Scan for the cell matching the given text and deliver its [x, y] coordinate at center. 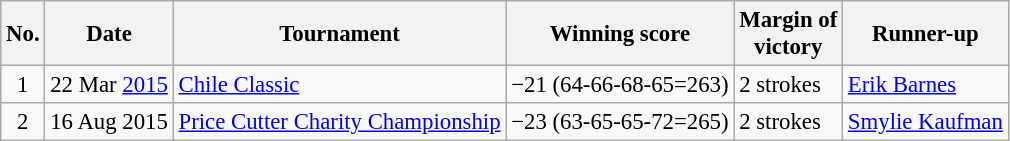
No. [23, 34]
2 [23, 122]
16 Aug 2015 [109, 122]
Tournament [340, 34]
Price Cutter Charity Championship [340, 122]
Margin ofvictory [788, 34]
Winning score [620, 34]
Smylie Kaufman [926, 122]
Runner-up [926, 34]
Chile Classic [340, 85]
Date [109, 34]
Erik Barnes [926, 85]
−21 (64-66-68-65=263) [620, 85]
1 [23, 85]
22 Mar 2015 [109, 85]
−23 (63-65-65-72=265) [620, 122]
